Provide the (x, y) coordinate of the cell's center where the given text is located.  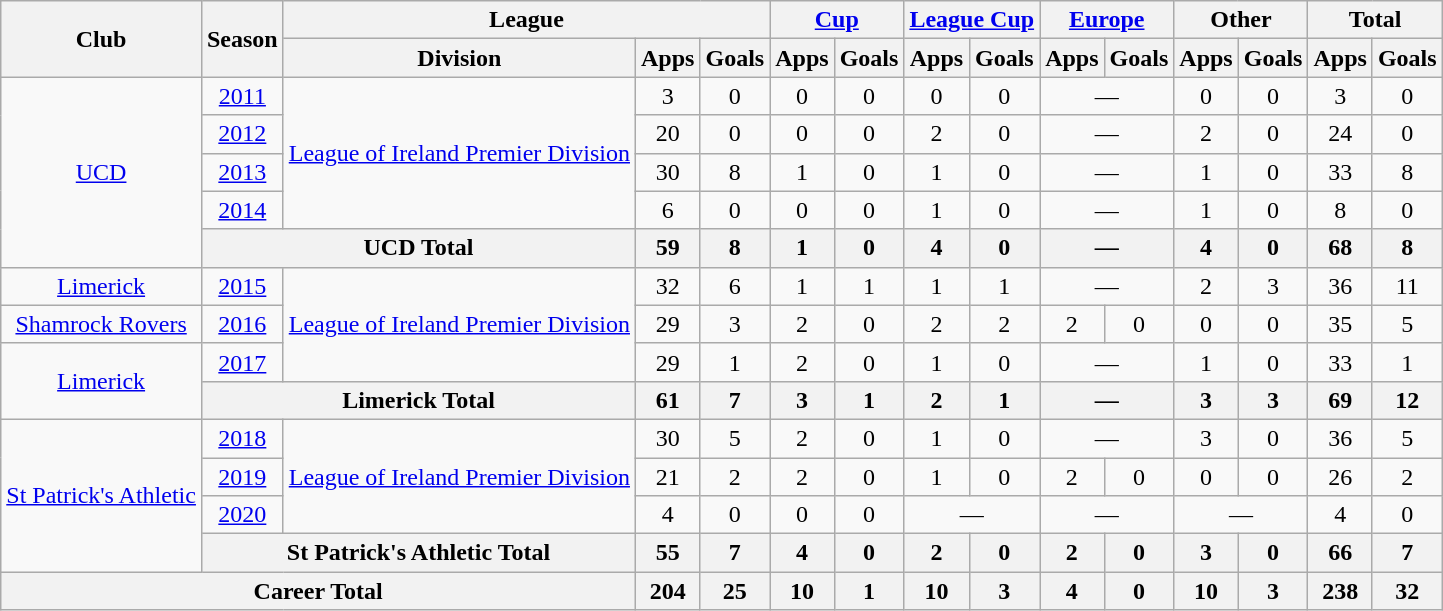
20 (668, 134)
League Cup (972, 20)
2016 (242, 324)
59 (668, 248)
12 (1407, 400)
2019 (242, 477)
2011 (242, 96)
UCD Total (418, 248)
Total (1375, 20)
26 (1340, 477)
69 (1340, 400)
St Patrick's Athletic (102, 495)
21 (668, 477)
2020 (242, 515)
Shamrock Rovers (102, 324)
League (526, 20)
Season (242, 39)
61 (668, 400)
2014 (242, 210)
2018 (242, 438)
2012 (242, 134)
St Patrick's Athletic Total (418, 553)
2013 (242, 172)
55 (668, 553)
Limerick Total (418, 400)
68 (1340, 248)
204 (668, 591)
2015 (242, 286)
66 (1340, 553)
Division (459, 58)
24 (1340, 134)
35 (1340, 324)
Club (102, 39)
25 (735, 591)
Career Total (318, 591)
2017 (242, 362)
Other (1241, 20)
Europe (1107, 20)
11 (1407, 286)
238 (1340, 591)
UCD (102, 172)
Cup (837, 20)
